Return [X, Y] of the center of cell containing provided text 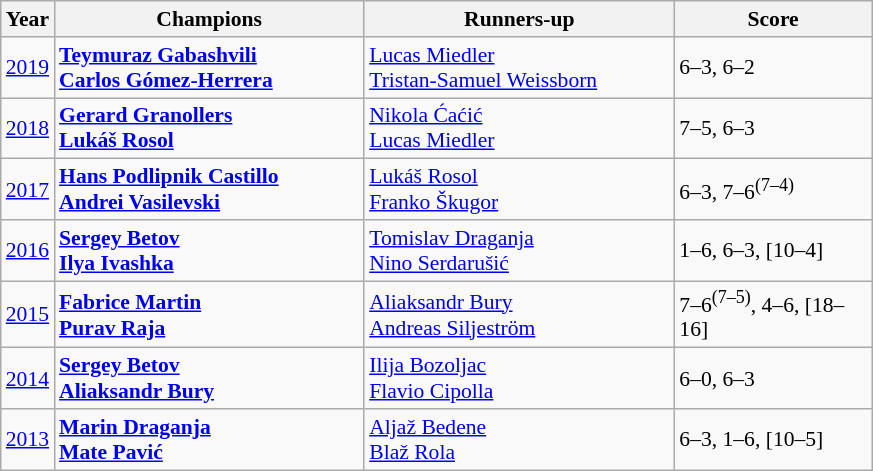
Champions [209, 19]
6–0, 6–3 [773, 378]
Aljaž Bedene Blaž Rola [519, 440]
Teymuraz Gabashvili Carlos Gómez-Herrera [209, 68]
Fabrice Martin Purav Raja [209, 314]
Runners-up [519, 19]
Sergey Betov Ilya Ivashka [209, 250]
Sergey Betov Aliaksandr Bury [209, 378]
2017 [28, 190]
6–3, 7–6(7–4) [773, 190]
Year [28, 19]
7–6(7–5), 4–6, [18–16] [773, 314]
Lukáš Rosol Franko Škugor [519, 190]
2019 [28, 68]
2014 [28, 378]
Marin Draganja Mate Pavić [209, 440]
2015 [28, 314]
1–6, 6–3, [10–4] [773, 250]
Nikola Ćaćić Lucas Miedler [519, 128]
2018 [28, 128]
6–3, 6–2 [773, 68]
Aliaksandr Bury Andreas Siljeström [519, 314]
Tomislav Draganja Nino Serdarušić [519, 250]
Ilija Bozoljac Flavio Cipolla [519, 378]
6–3, 1–6, [10–5] [773, 440]
Lucas Miedler Tristan-Samuel Weissborn [519, 68]
Score [773, 19]
2016 [28, 250]
Hans Podlipnik Castillo Andrei Vasilevski [209, 190]
2013 [28, 440]
Gerard Granollers Lukáš Rosol [209, 128]
7–5, 6–3 [773, 128]
